Output the [X, Y] coordinate of the center of the cell containing the given text.  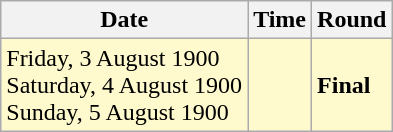
Time [280, 20]
Final [352, 85]
Friday, 3 August 1900Saturday, 4 August 1900Sunday, 5 August 1900 [124, 85]
Round [352, 20]
Date [124, 20]
